Return the (X, Y) coordinate for the center point of the cell that contains the specified text.  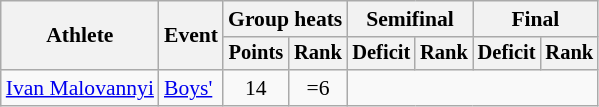
=6 (318, 88)
Event (191, 36)
14 (256, 88)
Boys' (191, 88)
Group heats (285, 19)
Ivan Malovannyi (80, 88)
Athlete (80, 36)
Final (536, 19)
Points (256, 54)
Semifinal (410, 19)
